Output the [X, Y] coordinate of the center of the cell containing the given text.  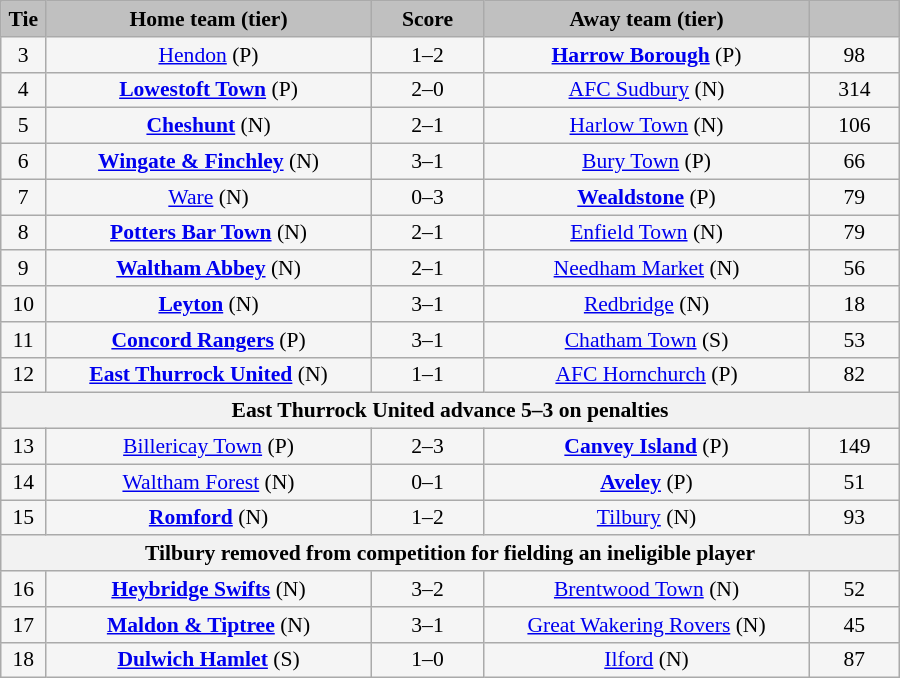
Great Wakering Rovers (N) [647, 625]
AFC Hornchurch (P) [647, 375]
Tilbury removed from competition for fielding an ineligible player [450, 554]
98 [854, 55]
3–2 [427, 589]
1–1 [427, 375]
2–3 [427, 447]
93 [854, 518]
Wingate & Finchley (N) [209, 162]
87 [854, 660]
Away team (tier) [647, 19]
66 [854, 162]
Maldon & Tiptree (N) [209, 625]
82 [854, 375]
56 [854, 269]
314 [854, 90]
Canvey Island (P) [647, 447]
Cheshunt (N) [209, 126]
Romford (N) [209, 518]
Concord Rangers (P) [209, 340]
1–0 [427, 660]
Waltham Forest (N) [209, 482]
45 [854, 625]
Enfield Town (N) [647, 233]
53 [854, 340]
11 [24, 340]
Wealdstone (P) [647, 197]
52 [854, 589]
Chatham Town (S) [647, 340]
Leyton (N) [209, 304]
2–0 [427, 90]
3 [24, 55]
7 [24, 197]
East Thurrock United (N) [209, 375]
12 [24, 375]
Harlow Town (N) [647, 126]
Harrow Borough (P) [647, 55]
Aveley (P) [647, 482]
East Thurrock United advance 5–3 on penalties [450, 411]
51 [854, 482]
Waltham Abbey (N) [209, 269]
4 [24, 90]
Hendon (P) [209, 55]
Brentwood Town (N) [647, 589]
Home team (tier) [209, 19]
Tie [24, 19]
15 [24, 518]
8 [24, 233]
Potters Bar Town (N) [209, 233]
16 [24, 589]
17 [24, 625]
9 [24, 269]
Heybridge Swifts (N) [209, 589]
AFC Sudbury (N) [647, 90]
Tilbury (N) [647, 518]
Lowestoft Town (P) [209, 90]
Score [427, 19]
0–3 [427, 197]
106 [854, 126]
Dulwich Hamlet (S) [209, 660]
14 [24, 482]
Needham Market (N) [647, 269]
13 [24, 447]
Redbridge (N) [647, 304]
Bury Town (P) [647, 162]
Billericay Town (P) [209, 447]
Ilford (N) [647, 660]
Ware (N) [209, 197]
149 [854, 447]
0–1 [427, 482]
6 [24, 162]
5 [24, 126]
10 [24, 304]
